Locate the cell with the specified text and output its (X, Y) center coordinate. 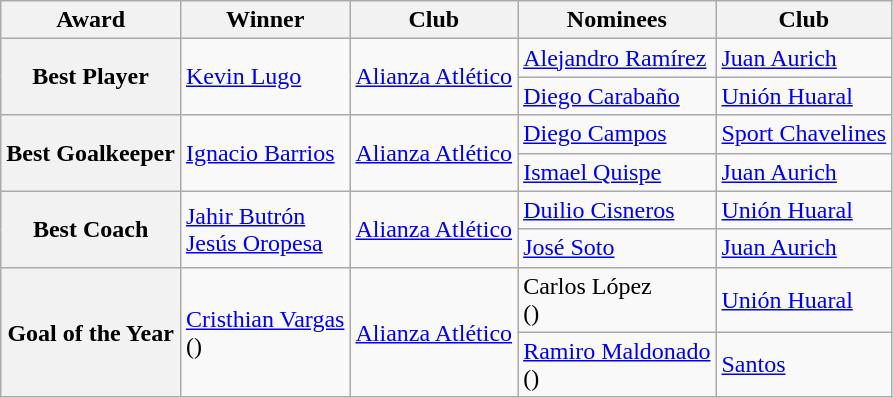
José Soto (617, 248)
Best Goalkeeper (91, 153)
Ramiro Maldonado() (617, 364)
Santos (804, 364)
Best Coach (91, 229)
Best Player (91, 77)
Ignacio Barrios (265, 153)
Carlos López() (617, 300)
Nominees (617, 20)
Alejandro Ramírez (617, 58)
Goal of the Year (91, 332)
Winner (265, 20)
Sport Chavelines (804, 134)
Diego Campos (617, 134)
Cristhian Vargas() (265, 332)
Diego Carabaño (617, 96)
Award (91, 20)
Ismael Quispe (617, 172)
Duilio Cisneros (617, 210)
Jahir Butrón Jesús Oropesa (265, 229)
Kevin Lugo (265, 77)
